Output the (x, y) coordinate of the center of the cell containing the given text.  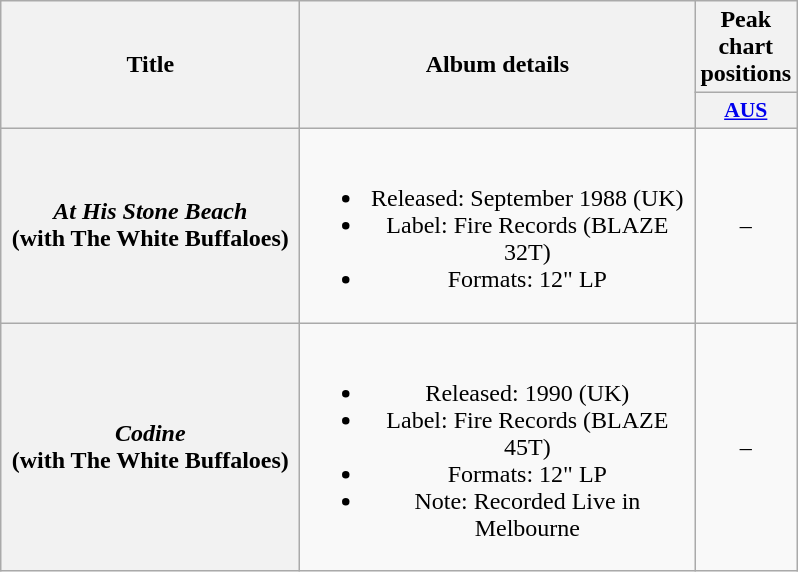
AUS (746, 111)
Released: 1990 (UK)Label: Fire Records (BLAZE 45T)Formats: 12" LPNote: Recorded Live in Melbourne (498, 446)
Album details (498, 65)
At His Stone Beach (with The White Buffaloes) (150, 225)
Peak chart positions (746, 47)
Title (150, 65)
Codine (with The White Buffaloes) (150, 446)
Released: September 1988 (UK)Label: Fire Records (BLAZE 32T)Formats: 12" LP (498, 225)
